Capture the cell that displays the provided text and extract its (X, Y) central coordinate. 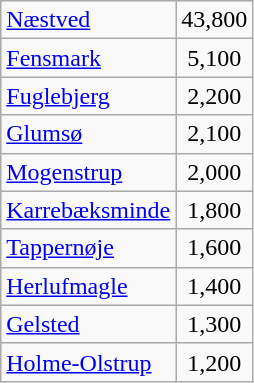
Gelsted (88, 324)
1,200 (214, 362)
1,600 (214, 248)
5,100 (214, 58)
2,200 (214, 96)
Fuglebjerg (88, 96)
1,800 (214, 210)
1,400 (214, 286)
Næstved (88, 20)
Herlufmagle (88, 286)
1,300 (214, 324)
Holme-Olstrup (88, 362)
2,100 (214, 134)
Glumsø (88, 134)
Fensmark (88, 58)
Tappernøje (88, 248)
43,800 (214, 20)
Mogenstrup (88, 172)
Karrebæksminde (88, 210)
2,000 (214, 172)
